Find where the given text appears and provide that cell's center as [X, Y] coordinate. 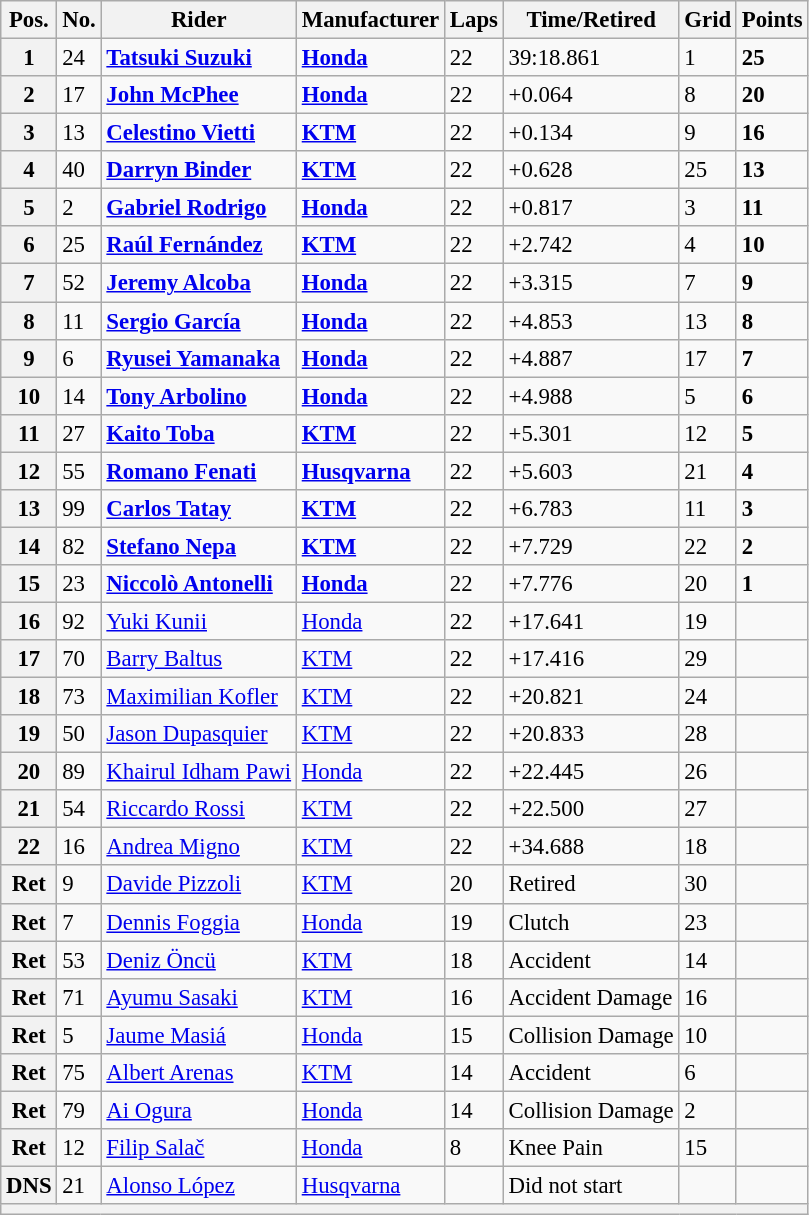
Grid [708, 20]
+17.416 [591, 659]
75 [79, 1073]
Niccolò Antonelli [198, 584]
26 [708, 772]
Jason Dupasquier [198, 734]
Jaume Masiá [198, 1035]
Yuki Kunii [198, 621]
52 [79, 283]
+5.301 [591, 433]
Tony Arbolino [198, 396]
+4.988 [591, 396]
Pos. [29, 20]
50 [79, 734]
+22.445 [591, 772]
Raúl Fernández [198, 245]
Khairul Idham Pawi [198, 772]
+7.776 [591, 584]
82 [79, 546]
Davide Pizzoli [198, 885]
99 [79, 509]
53 [79, 960]
Alonso López [198, 1185]
Carlos Tatay [198, 509]
+7.729 [591, 546]
71 [79, 997]
No. [79, 20]
+20.833 [591, 734]
Ai Ogura [198, 1110]
Knee Pain [591, 1148]
30 [708, 885]
55 [79, 471]
Darryn Binder [198, 170]
+5.603 [591, 471]
Sergio García [198, 321]
Points [772, 20]
Maximilian Kofler [198, 697]
89 [79, 772]
+3.315 [591, 283]
Ryusei Yamanaka [198, 358]
Gabriel Rodrigo [198, 208]
79 [79, 1110]
Laps [474, 20]
Ayumu Sasaki [198, 997]
+0.064 [591, 95]
Tatsuki Suzuki [198, 58]
+17.641 [591, 621]
+22.500 [591, 809]
+6.783 [591, 509]
29 [708, 659]
Jeremy Alcoba [198, 283]
Stefano Nepa [198, 546]
DNS [29, 1185]
Celestino Vietti [198, 133]
70 [79, 659]
Riccardo Rossi [198, 809]
+4.887 [591, 358]
Rider [198, 20]
+0.134 [591, 133]
Romano Fenati [198, 471]
Andrea Migno [198, 847]
Deniz Öncü [198, 960]
Filip Salač [198, 1148]
Albert Arenas [198, 1073]
Retired [591, 885]
Accident Damage [591, 997]
Time/Retired [591, 20]
28 [708, 734]
40 [79, 170]
+4.853 [591, 321]
Dennis Foggia [198, 922]
+0.817 [591, 208]
92 [79, 621]
+20.821 [591, 697]
John McPhee [198, 95]
54 [79, 809]
+0.628 [591, 170]
Manufacturer [370, 20]
Barry Baltus [198, 659]
Did not start [591, 1185]
Clutch [591, 922]
73 [79, 697]
Kaito Toba [198, 433]
39:18.861 [591, 58]
+34.688 [591, 847]
+2.742 [591, 245]
